Identify which cell holds the provided text, then report its [x, y] central coordinate. 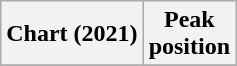
Peakposition [189, 34]
Chart (2021) [72, 34]
